For the text-containing cell, return its midpoint in [x, y] coordinate format. 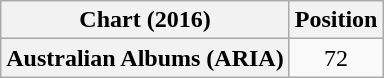
Chart (2016) [145, 20]
Australian Albums (ARIA) [145, 58]
Position [336, 20]
72 [336, 58]
